Find where the given text appears and provide that cell's center as (x, y) coordinate. 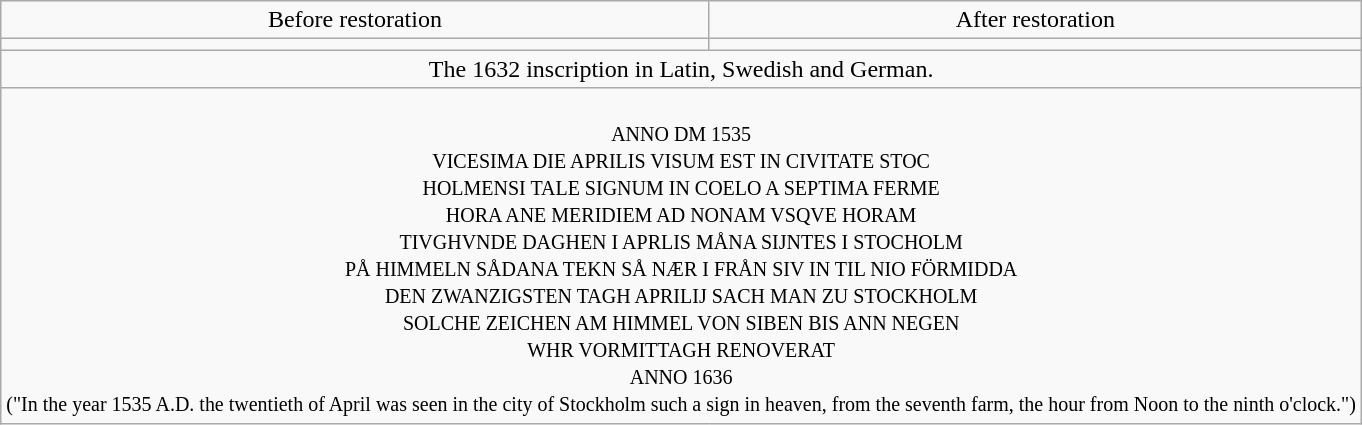
The 1632 inscription in Latin, Swedish and German. (682, 69)
Before restoration (355, 20)
After restoration (1035, 20)
